Pinpoint the cell where the given text exists, returning its [x, y] midpoint coordinate. 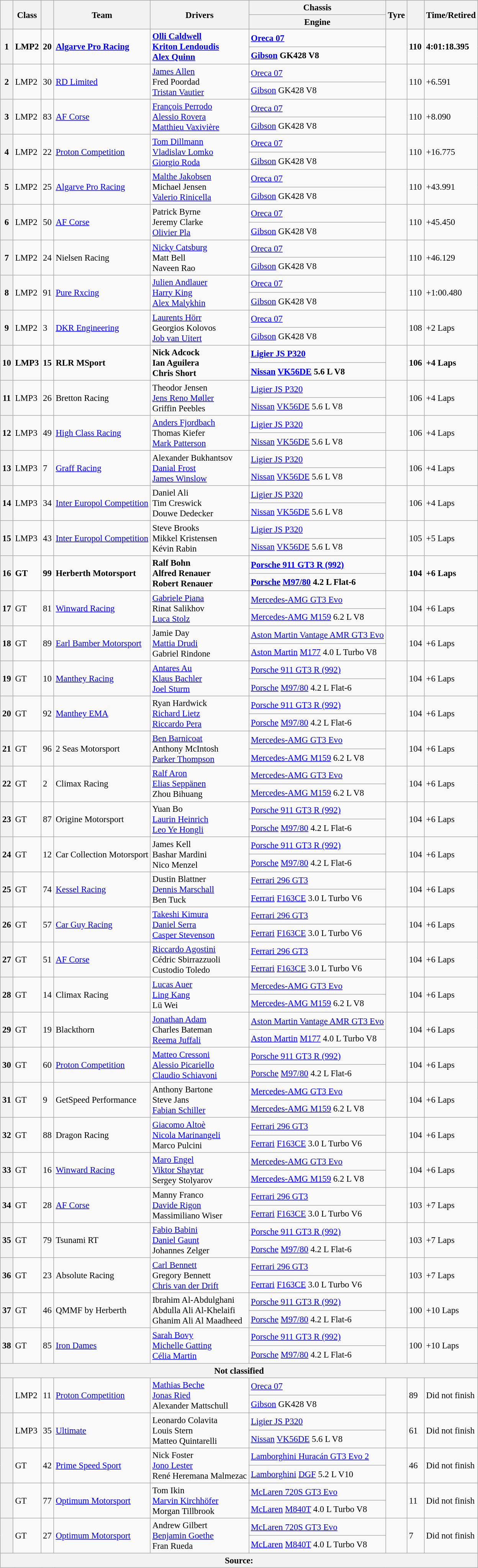
Olli Caldwell Kriton Lendoudis Alex Quinn [199, 47]
Laurents Hörr Georgios Kolovos Job van Uitert [199, 328]
Nicky Catsburg Matt Bell Naveen Rao [199, 258]
+45.450 [451, 222]
Car Collection Motorsport [102, 854]
Malthe Jakobsen Michael Jensen Valerio Rinicella [199, 187]
+8.090 [451, 117]
Car Guy Racing [102, 924]
81 [47, 609]
2 Seas Motorsport [102, 749]
Theodor Jensen Jens Reno Møller Griffin Peebles [199, 398]
29 [7, 1030]
Steve Brooks Mikkel Kristensen Kévin Rabin [199, 538]
18 [7, 644]
Chassis [318, 8]
Carl Bennett Gregory Bennett Chris van der Drift [199, 1276]
99 [47, 573]
Ralf Aron Elias Seppänen Zhou Bihuang [199, 784]
Nick Adcock Ian Aguilera Chris Short [199, 363]
+5 Laps [451, 538]
James Allen Fred Poordad Tristan Vautier [199, 82]
6 [7, 222]
Lamborghini Huracán GT3 Evo 2 [318, 1456]
Ultimate [102, 1430]
Sarah Bovy Michelle Gatting Célia Martin [199, 1346]
Anders Fjordbach Thomas Kiefer Mark Patterson [199, 433]
High Class Racing [102, 433]
Gabriele Piana Rinat Salikhov Luca Stolz [199, 609]
Blackthorn [102, 1030]
Mathias Beche Jonas Ried Alexander Mattschull [199, 1395]
Daniel Ali Tim Creswick Douwe Dedecker [199, 503]
+6.591 [451, 82]
Engine [318, 22]
Tom Dillmann Vladislav Lomko Giorgio Roda [199, 152]
31 [7, 1100]
105 [416, 538]
43 [47, 538]
87 [47, 819]
83 [47, 117]
Tsunami RT [102, 1240]
Pure Rxcing [102, 292]
Dustin Blattner Dennis Marschall Ben Tuck [199, 889]
38 [7, 1346]
Source: [239, 1560]
4 [7, 152]
5 [7, 187]
+2 Laps [451, 328]
Team [102, 15]
4:01:18.395 [451, 47]
32 [7, 1135]
François Perrodo Alessio Rovera Matthieu Vaxivière [199, 117]
17 [7, 609]
Herberth Motorsport [102, 573]
+1:00.480 [451, 292]
Ben Barnicoat Anthony McIntosh Parker Thompson [199, 749]
Manthey Racing [102, 679]
Matteo Cressoni Alessio Picariello Claudio Schiavoni [199, 1065]
Nick Foster Jono Lester René Heremana Malmezac [199, 1465]
Leonardo Colavita Louis Stern Matteo Quintarelli [199, 1430]
74 [47, 889]
Anthony Bartone Steve Jans Fabian Schiller [199, 1100]
42 [47, 1465]
Julien Andlauer Harry King Alex Malykhin [199, 292]
Tom Ikin Marvin Kirchhöfer Morgan Tillbrook [199, 1501]
49 [47, 433]
77 [47, 1501]
1 [7, 47]
85 [47, 1346]
Drivers [199, 15]
Origine Motorsport [102, 819]
Dragon Racing [102, 1135]
RLR MSport [102, 363]
Manny Franco Davide Rigon Massimiliano Wiser [199, 1205]
36 [7, 1276]
Manthey EMA [102, 714]
Earl Bamber Motorsport [102, 644]
57 [47, 924]
QMMF by Herberth [102, 1311]
51 [47, 960]
Riccardo Agostini Cédric Sbirrazzuoli Custodio Toledo [199, 960]
Ryan Hardwick Richard Lietz Riccardo Pera [199, 714]
+16.775 [451, 152]
GetSpeed Performance [102, 1100]
91 [47, 292]
Kessel Racing [102, 889]
Lucas Auer Ling Kang Lü Wei [199, 995]
50 [47, 222]
Time/Retired [451, 15]
Bretton Racing [102, 398]
37 [7, 1311]
33 [7, 1170]
Antares Au Klaus Bachler Joel Sturm [199, 679]
108 [416, 328]
Yuan Bo Laurin Heinrich Leo Ye Hongli [199, 819]
RD Limited [102, 82]
DKR Engineering [102, 328]
Maro Engel Viktor Shaytar Sergey Stolyarov [199, 1170]
Graff Racing [102, 468]
+46.129 [451, 258]
Nielsen Racing [102, 258]
92 [47, 714]
Tyre [396, 15]
James Kell Bashar Mardini Nico Menzel [199, 854]
Fabio Babini Daniel Gaunt Johannes Zelger [199, 1240]
Alexander Bukhantsov Danial Frost James Winslow [199, 468]
Ibrahim Al-Abdulghani Abdulla Ali Al-Khelaifi Ghanim Ali Al Maadheed [199, 1311]
61 [416, 1430]
Giacomo Altoè Nicola Marinangeli Marco Pulcini [199, 1135]
Patrick Byrne Jeremy Clarke Olivier Pla [199, 222]
Not classified [239, 1371]
+43.991 [451, 187]
96 [47, 749]
Takeshi Kimura Daniel Serra Casper Stevenson [199, 924]
Jamie Day Mattia Drudi Gabriel Rindone [199, 644]
60 [47, 1065]
Andrew Gilbert Benjamin Goethe Fran Rueda [199, 1536]
Jonathan Adam Charles Bateman Reema Juffali [199, 1030]
13 [7, 468]
88 [47, 1135]
Class [27, 15]
Ralf Bohn Alfred Renauer Robert Renauer [199, 573]
79 [47, 1240]
Iron Dames [102, 1346]
Lamborghini DGF 5.2 L V10 [318, 1474]
21 [7, 749]
8 [7, 292]
Prime Speed Sport [102, 1465]
Absolute Racing [102, 1276]
